Find where the given text appears and provide that cell's center as [x, y] coordinate. 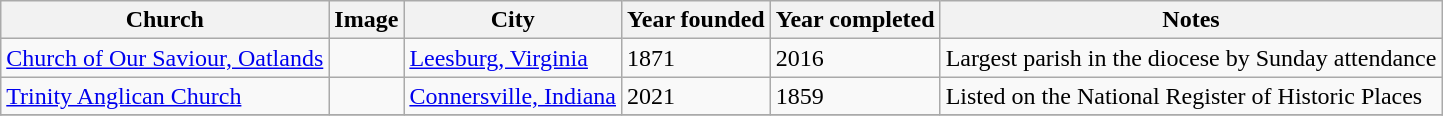
1871 [696, 58]
1859 [855, 96]
Trinity Anglican Church [165, 96]
Listed on the National Register of Historic Places [1191, 96]
Largest parish in the diocese by Sunday attendance [1191, 58]
Notes [1191, 20]
Image [366, 20]
Church of Our Saviour, Oatlands [165, 58]
Connersville, Indiana [513, 96]
2016 [855, 58]
Year completed [855, 20]
Leesburg, Virginia [513, 58]
Year founded [696, 20]
City [513, 20]
Church [165, 20]
2021 [696, 96]
